From the cell containing the given text, extract its center point as (X, Y) coordinate. 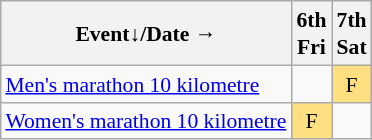
Women's marathon 10 kilometre (146, 120)
Event↓/Date → (146, 33)
6thFri (311, 33)
7thSat (352, 33)
Men's marathon 10 kilometre (146, 84)
